Determine the (X, Y) coordinate at the center of the cell enclosing the given text.  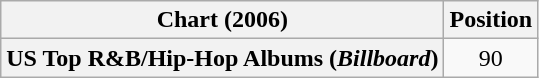
90 (491, 58)
Position (491, 20)
US Top R&B/Hip-Hop Albums (Billboard) (222, 58)
Chart (2006) (222, 20)
